Find where the given text appears and provide that cell's center as [x, y] coordinate. 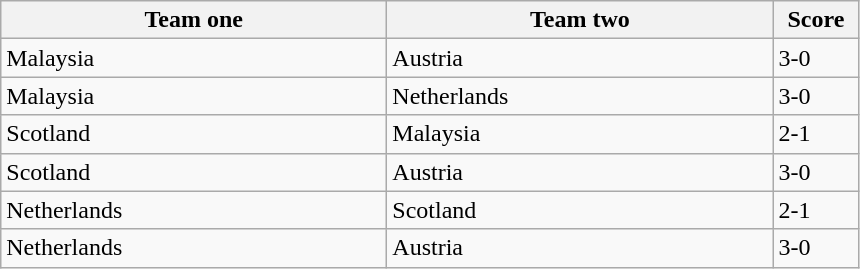
Team two [580, 20]
Team one [194, 20]
Score [816, 20]
